Locate the cell with the specified text and output its [X, Y] center coordinate. 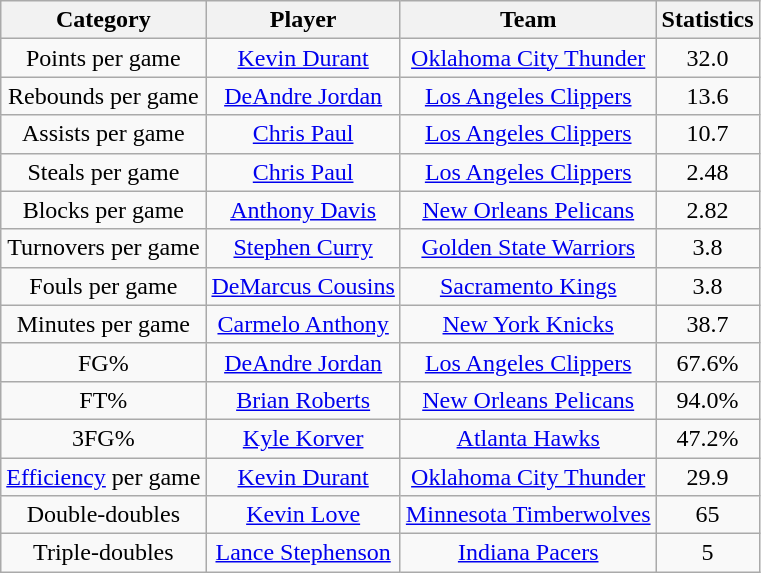
Assists per game [104, 134]
Triple-doubles [104, 553]
32.0 [708, 58]
67.6% [708, 362]
Minutes per game [104, 324]
2.82 [708, 210]
FT% [104, 400]
94.0% [708, 400]
Rebounds per game [104, 96]
3FG% [104, 438]
Sacramento Kings [528, 286]
FG% [104, 362]
65 [708, 515]
Indiana Pacers [528, 553]
5 [708, 553]
Kyle Korver [303, 438]
Blocks per game [104, 210]
47.2% [708, 438]
Carmelo Anthony [303, 324]
10.7 [708, 134]
Turnovers per game [104, 248]
13.6 [708, 96]
29.9 [708, 477]
DeMarcus Cousins [303, 286]
New York Knicks [528, 324]
Efficiency per game [104, 477]
Atlanta Hawks [528, 438]
Fouls per game [104, 286]
38.7 [708, 324]
Golden State Warriors [528, 248]
Statistics [708, 20]
Lance Stephenson [303, 553]
Double-doubles [104, 515]
Team [528, 20]
Category [104, 20]
2.48 [708, 172]
Brian Roberts [303, 400]
Stephen Curry [303, 248]
Steals per game [104, 172]
Minnesota Timberwolves [528, 515]
Points per game [104, 58]
Anthony Davis [303, 210]
Player [303, 20]
Kevin Love [303, 515]
